Return (x, y) of the center of cell containing provided text 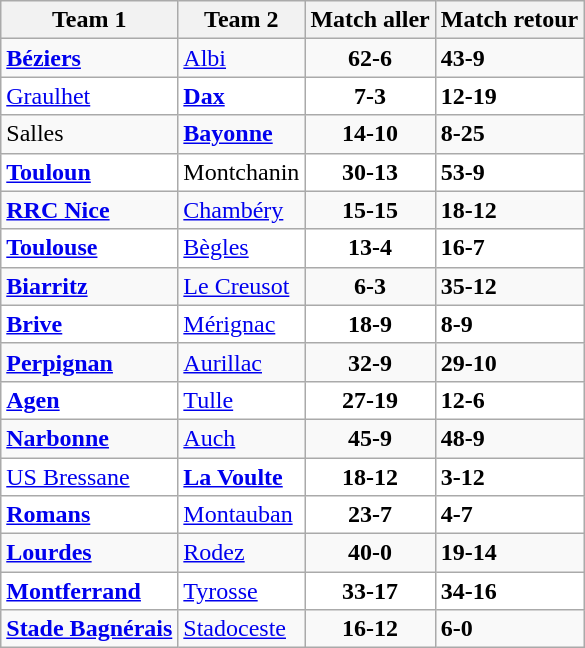
15-15 (370, 210)
16-7 (510, 248)
Le Creusot (242, 286)
8-9 (510, 324)
Montauban (242, 515)
Tyrosse (242, 591)
48-9 (510, 438)
Match retour (510, 20)
40-0 (370, 553)
Team 1 (90, 20)
8-25 (510, 134)
Team 2 (242, 20)
Chambéry (242, 210)
12-19 (510, 96)
Bayonne (242, 134)
18-9 (370, 324)
Agen (90, 400)
7-3 (370, 96)
45-9 (370, 438)
27-19 (370, 400)
Toulouse (90, 248)
14-10 (370, 134)
Match aller (370, 20)
La Voulte (242, 477)
Narbonne (90, 438)
Stadoceste (242, 629)
Mérignac (242, 324)
Rodez (242, 553)
Aurillac (242, 362)
Romans (90, 515)
35-12 (510, 286)
RRC Nice (90, 210)
29-10 (510, 362)
Béziers (90, 58)
Salles (90, 134)
6-0 (510, 629)
62-6 (370, 58)
Touloun (90, 172)
Albi (242, 58)
Montchanin (242, 172)
23-7 (370, 515)
13-4 (370, 248)
43-9 (510, 58)
Lourdes (90, 553)
19-14 (510, 553)
12-6 (510, 400)
53-9 (510, 172)
Tulle (242, 400)
Montferrand (90, 591)
Auch (242, 438)
Bègles (242, 248)
16-12 (370, 629)
4-7 (510, 515)
3-12 (510, 477)
6-3 (370, 286)
Brive (90, 324)
34-16 (510, 591)
Dax (242, 96)
30-13 (370, 172)
33-17 (370, 591)
US Bressane (90, 477)
Graulhet (90, 96)
Perpignan (90, 362)
32-9 (370, 362)
Biarritz (90, 286)
Stade Bagnérais (90, 629)
